Scan for the cell matching the given text and deliver its (x, y) coordinate at center. 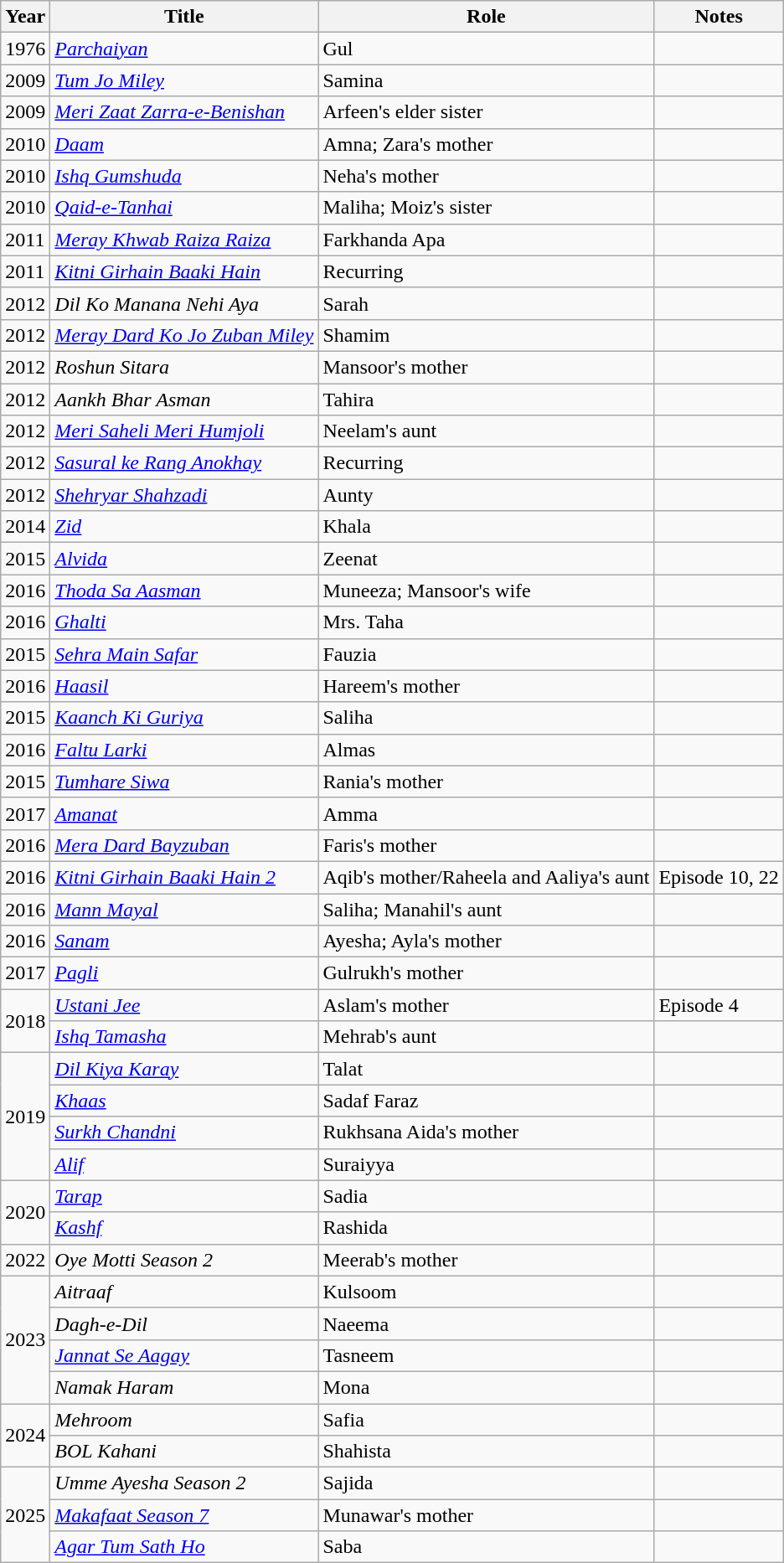
Rashida (486, 1228)
Munawar's mother (486, 1515)
Talat (486, 1069)
Gulrukh's mother (486, 973)
2024 (25, 1436)
Sadaf Faraz (486, 1101)
Meray Khwab Raiza Raiza (184, 240)
Meri Zaat Zarra-e-Benishan (184, 112)
Tahira (486, 400)
Ayesha; Ayla's mother (486, 941)
Kashf (184, 1228)
Ishq Tamasha (184, 1037)
Safia (486, 1420)
Notes (719, 17)
Kitni Girhain Baaki Hain (184, 271)
Shamim (486, 335)
Mrs. Taha (486, 622)
Dil Ko Manana Nehi Aya (184, 303)
Title (184, 17)
Aslam's mother (486, 1005)
Rukhsana Aida's mother (486, 1132)
Samina (486, 80)
2018 (25, 1021)
Episode 10, 22 (719, 877)
Faris's mother (486, 845)
Sadia (486, 1196)
Pagli (184, 973)
Neelam's aunt (486, 431)
Ishq Gumshuda (184, 176)
Khala (486, 527)
Kaanch Ki Guriya (184, 718)
Neha's mother (486, 176)
Haasil (184, 686)
Almas (486, 750)
2020 (25, 1212)
Mann Mayal (184, 909)
Fauzia (486, 654)
Aitraaf (184, 1292)
Kitni Girhain Baaki Hain 2 (184, 877)
Zeenat (486, 559)
Naeema (486, 1323)
BOL Kahani (184, 1452)
Alif (184, 1164)
Parchaiyan (184, 49)
Saba (486, 1547)
Daam (184, 144)
Mona (486, 1387)
Shehryar Shahzadi (184, 495)
Roshun Sitara (184, 367)
Qaid-e-Tanhai (184, 208)
Saliha; Manahil's aunt (486, 909)
2014 (25, 527)
Oye Motti Season 2 (184, 1260)
Saliha (486, 718)
Alvida (184, 559)
Year (25, 17)
Amma (486, 813)
Ghalti (184, 622)
Sehra Main Safar (184, 654)
Makafaat Season 7 (184, 1515)
Sanam (184, 941)
Maliha; Moiz's sister (486, 208)
Farkhanda Apa (486, 240)
Mehroom (184, 1420)
2019 (25, 1117)
Aunty (486, 495)
Dagh-e-Dil (184, 1323)
Mansoor's mother (486, 367)
Sajida (486, 1483)
Tarap (184, 1196)
2022 (25, 1260)
1976 (25, 49)
Jannat Se Aagay (184, 1355)
Meray Dard Ko Jo Zuban Miley (184, 335)
2023 (25, 1339)
Mera Dard Bayzuban (184, 845)
Namak Haram (184, 1387)
Meri Saheli Meri Humjoli (184, 431)
Role (486, 17)
Sarah (486, 303)
Amna; Zara's mother (486, 144)
Sasural ke Rang Anokhay (184, 463)
Surkh Chandni (184, 1132)
Tasneem (486, 1355)
Hareem's mother (486, 686)
Rania's mother (486, 781)
Amanat (184, 813)
Khaas (184, 1101)
Faltu Larki (184, 750)
Ustani Jee (184, 1005)
Umme Ayesha Season 2 (184, 1483)
Muneeza; Mansoor's wife (486, 591)
Tumhare Siwa (184, 781)
Episode 4 (719, 1005)
Kulsoom (486, 1292)
Zid (184, 527)
Gul (486, 49)
Dil Kiya Karay (184, 1069)
Mehrab's aunt (486, 1037)
Agar Tum Sath Ho (184, 1547)
2025 (25, 1515)
Aqib's mother/Raheela and Aaliya's aunt (486, 877)
Meerab's mother (486, 1260)
Aankh Bhar Asman (184, 400)
Arfeen's elder sister (486, 112)
Tum Jo Miley (184, 80)
Suraiyya (486, 1164)
Shahista (486, 1452)
Thoda Sa Aasman (184, 591)
